Provide the (X, Y) coordinate of the cell's center where the given text is located.  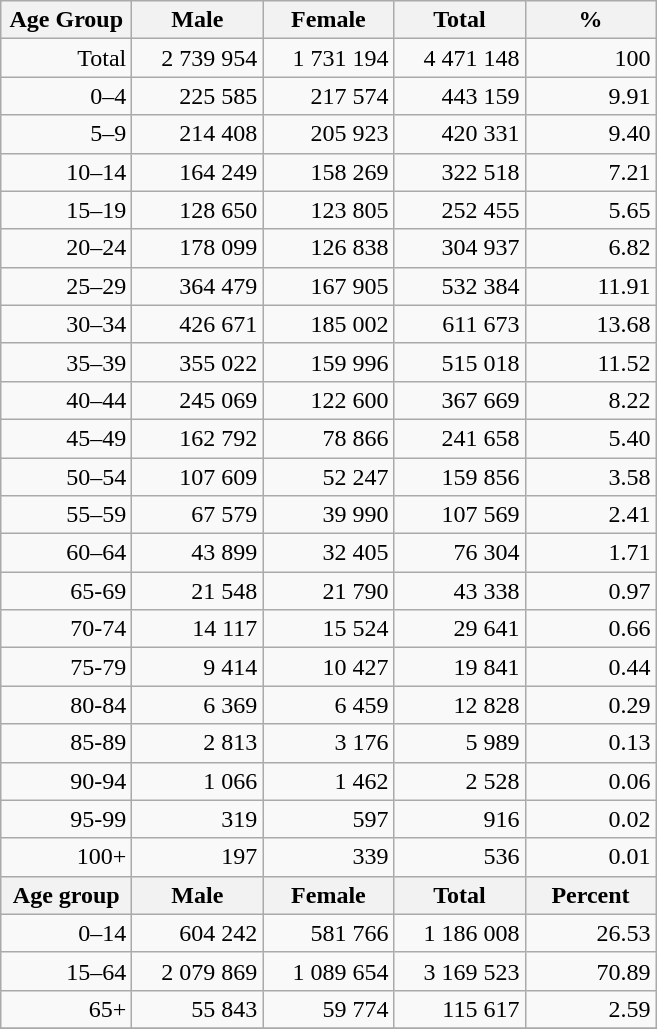
162 792 (198, 438)
597 (328, 819)
30–34 (66, 324)
5 989 (460, 743)
319 (198, 819)
76 304 (460, 553)
0.29 (590, 705)
21 548 (198, 591)
55–59 (66, 515)
304 937 (460, 248)
0.01 (590, 857)
0–14 (66, 933)
52 247 (328, 477)
1 731 194 (328, 58)
515 018 (460, 362)
15 524 (328, 629)
128 650 (198, 210)
178 099 (198, 248)
14 117 (198, 629)
9.91 (590, 96)
0.66 (590, 629)
3 176 (328, 743)
355 022 (198, 362)
1.71 (590, 553)
426 671 (198, 324)
9.40 (590, 134)
420 331 (460, 134)
0.13 (590, 743)
185 002 (328, 324)
532 384 (460, 286)
611 673 (460, 324)
90-94 (66, 781)
35–39 (66, 362)
43 899 (198, 553)
214 408 (198, 134)
0–4 (66, 96)
115 617 (460, 1009)
50–54 (66, 477)
581 766 (328, 933)
78 866 (328, 438)
252 455 (460, 210)
536 (460, 857)
0.97 (590, 591)
Age Group (66, 20)
2 528 (460, 781)
107 609 (198, 477)
15–19 (66, 210)
0.44 (590, 667)
205 923 (328, 134)
70-74 (66, 629)
2.59 (590, 1009)
10 427 (328, 667)
159 996 (328, 362)
100+ (66, 857)
5.65 (590, 210)
5.40 (590, 438)
225 585 (198, 96)
2 813 (198, 743)
217 574 (328, 96)
367 669 (460, 400)
1 089 654 (328, 971)
45–49 (66, 438)
10–14 (66, 172)
9 414 (198, 667)
67 579 (198, 515)
6 369 (198, 705)
80-84 (66, 705)
241 658 (460, 438)
21 790 (328, 591)
123 805 (328, 210)
5–9 (66, 134)
167 905 (328, 286)
158 269 (328, 172)
19 841 (460, 667)
32 405 (328, 553)
85-89 (66, 743)
0.02 (590, 819)
13.68 (590, 324)
159 856 (460, 477)
122 600 (328, 400)
70.89 (590, 971)
8.22 (590, 400)
443 159 (460, 96)
126 838 (328, 248)
Percent (590, 895)
1 186 008 (460, 933)
4 471 148 (460, 58)
100 (590, 58)
20–24 (66, 248)
3.58 (590, 477)
164 249 (198, 172)
604 242 (198, 933)
43 338 (460, 591)
245 069 (198, 400)
25–29 (66, 286)
2 079 869 (198, 971)
29 641 (460, 629)
95-99 (66, 819)
322 518 (460, 172)
197 (198, 857)
12 828 (460, 705)
3 169 523 (460, 971)
11.91 (590, 286)
107 569 (460, 515)
339 (328, 857)
1 066 (198, 781)
364 479 (198, 286)
Age group (66, 895)
60–64 (66, 553)
7.21 (590, 172)
2.41 (590, 515)
11.52 (590, 362)
6.82 (590, 248)
65-69 (66, 591)
40–44 (66, 400)
39 990 (328, 515)
26.53 (590, 933)
59 774 (328, 1009)
916 (460, 819)
6 459 (328, 705)
65+ (66, 1009)
15–64 (66, 971)
75-79 (66, 667)
% (590, 20)
0.06 (590, 781)
1 462 (328, 781)
55 843 (198, 1009)
2 739 954 (198, 58)
